Determine the (X, Y) coordinate at the center of the cell enclosing the given text.  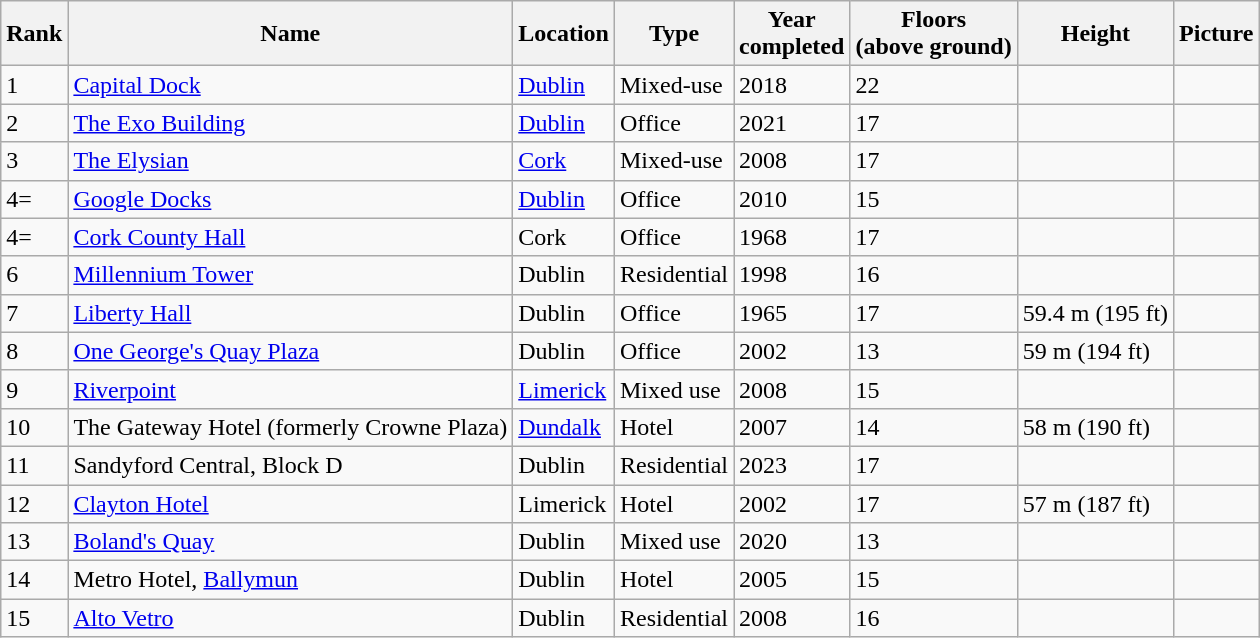
Dundalk (564, 427)
7 (34, 313)
2023 (792, 465)
Capital Dock (290, 85)
Floors(above ground) (934, 34)
Millennium Tower (290, 275)
22 (934, 85)
Google Docks (290, 199)
57 m (187 ft) (1095, 503)
Name (290, 34)
2018 (792, 85)
12 (34, 503)
1998 (792, 275)
59 m (194 ft) (1095, 351)
1965 (792, 313)
Alto Vetro (290, 618)
Height (1095, 34)
1 (34, 85)
Metro Hotel, Ballymun (290, 580)
Clayton Hotel (290, 503)
1968 (792, 237)
Boland's Quay (290, 542)
3 (34, 161)
Location (564, 34)
Yearcompleted (792, 34)
The Gateway Hotel (formerly Crowne Plaza) (290, 427)
Picture (1216, 34)
2007 (792, 427)
Riverpoint (290, 389)
2005 (792, 580)
2021 (792, 123)
Sandyford Central, Block D (290, 465)
9 (34, 389)
Cork County Hall (290, 237)
6 (34, 275)
Liberty Hall (290, 313)
59.4 m (195 ft) (1095, 313)
10 (34, 427)
2 (34, 123)
The Exo Building (290, 123)
58 m (190 ft) (1095, 427)
Rank (34, 34)
The Elysian (290, 161)
11 (34, 465)
8 (34, 351)
2010 (792, 199)
2020 (792, 542)
Type (674, 34)
One George's Quay Plaza (290, 351)
